Locate the cell with the specified text and output its [X, Y] center coordinate. 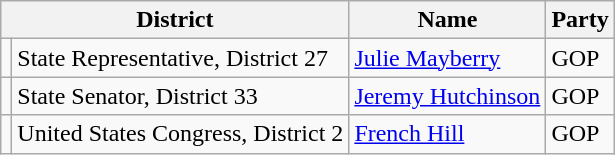
State Senator, District 33 [180, 96]
United States Congress, District 2 [180, 134]
District [175, 20]
French Hill [448, 134]
Julie Mayberry [448, 58]
Name [448, 20]
Party [580, 20]
State Representative, District 27 [180, 58]
Jeremy Hutchinson [448, 96]
